Output the [X, Y] coordinate of the center of the cell containing the given text.  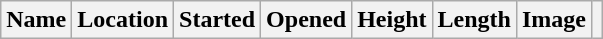
Name [36, 20]
Image [554, 20]
Started [218, 20]
Location [123, 20]
Opened [306, 20]
Length [474, 20]
Height [392, 20]
